Locate the cell with the specified text and output its (X, Y) center coordinate. 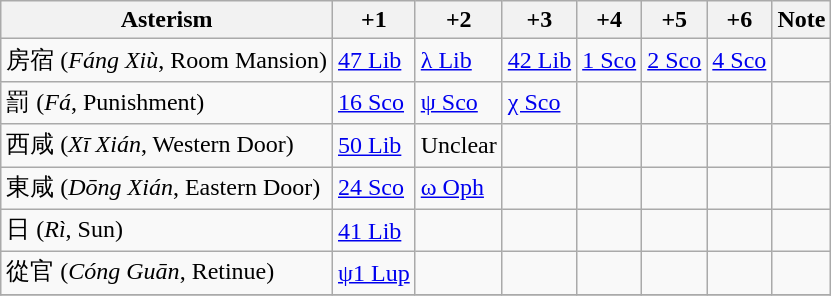
24 Sco (374, 188)
+2 (458, 20)
41 Lib (374, 230)
42 Lib (539, 60)
+3 (539, 20)
ψ1 Lup (374, 274)
47 Lib (374, 60)
東咸 (Dōng Xián, Eastern Door) (167, 188)
Asterism (167, 20)
50 Lib (374, 146)
λ Lib (458, 60)
+5 (674, 20)
+1 (374, 20)
Note (802, 20)
2 Sco (674, 60)
ψ Sco (458, 102)
西咸 (Xī Xián, Western Door) (167, 146)
日 (Rì, Sun) (167, 230)
從官 (Cóng Guān, Retinue) (167, 274)
罰 (Fá, Punishment) (167, 102)
ω Oph (458, 188)
房宿 (Fáng Xiù, Room Mansion) (167, 60)
Unclear (458, 146)
χ Sco (539, 102)
1 Sco (610, 60)
4 Sco (740, 60)
+6 (740, 20)
+4 (610, 20)
16 Sco (374, 102)
